Locate the cell with the specified text and output its [x, y] center coordinate. 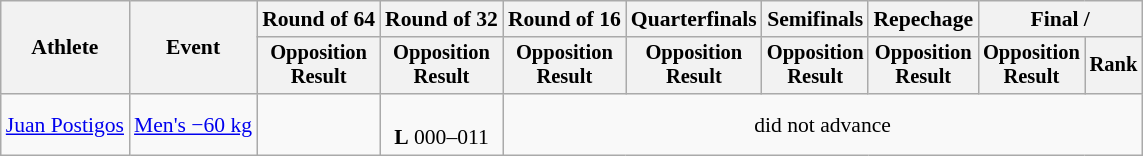
Quarterfinals [694, 19]
Men's −60 kg [193, 124]
Athlete [65, 48]
Round of 32 [442, 19]
Repechage [923, 19]
Event [193, 48]
Round of 16 [564, 19]
Final / [1060, 19]
Rank [1114, 66]
Semifinals [816, 19]
Juan Postigos [65, 124]
Round of 64 [318, 19]
L 000–011 [442, 124]
did not advance [822, 124]
